Search for the cell housing the specified text and yield its (X, Y) center coordinate. 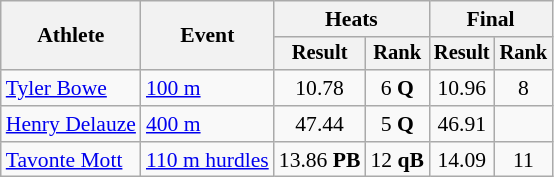
5 Q (397, 124)
8 (524, 88)
10.96 (462, 88)
6 Q (397, 88)
Event (208, 36)
Heats (352, 19)
10.78 (320, 88)
Tyler Bowe (71, 88)
47.44 (320, 124)
Henry Delauze (71, 124)
100 m (208, 88)
Final (490, 19)
Athlete (71, 36)
46.91 (462, 124)
400 m (208, 124)
